Output the (X, Y) coordinate of the center of the cell containing the given text.  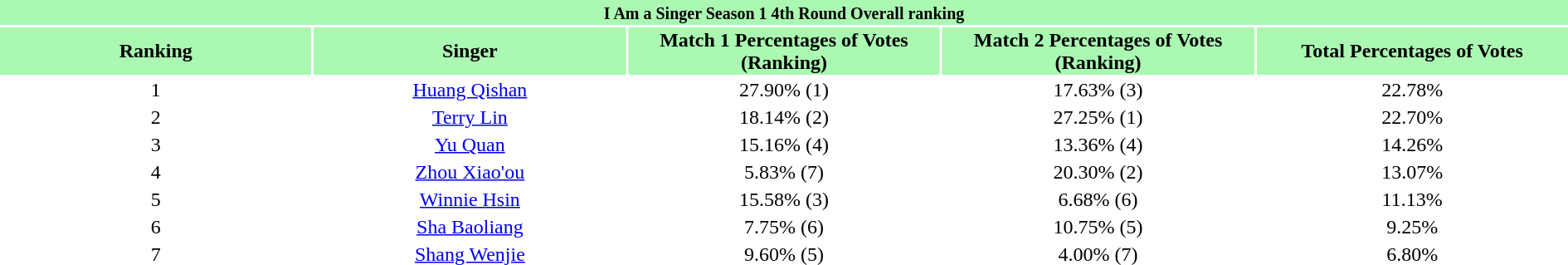
Sha Baoliang (470, 227)
17.63% (3) (1098, 90)
5.83% (7) (784, 172)
5 (156, 199)
3 (156, 145)
10.75% (5) (1098, 227)
6 (156, 227)
22.70% (1412, 117)
13.36% (4) (1098, 145)
7.75% (6) (784, 227)
Match 2 Percentages of Votes (Ranking) (1098, 52)
1 (156, 90)
Huang Qishan (470, 90)
27.25% (1) (1098, 117)
Singer (470, 52)
18.14% (2) (784, 117)
Yu Quan (470, 145)
Ranking (156, 52)
27.90% (1) (784, 90)
14.26% (1412, 145)
2 (156, 117)
6.68% (6) (1098, 199)
9.25% (1412, 227)
15.16% (4) (784, 145)
13.07% (1412, 172)
Terry Lin (470, 117)
20.30% (2) (1098, 172)
Zhou Xiao'ou (470, 172)
I Am a Singer Season 1 4th Round Overall ranking (784, 12)
11.13% (1412, 199)
22.78% (1412, 90)
4 (156, 172)
Winnie Hsin (470, 199)
Total Percentages of Votes (1412, 52)
Match 1 Percentages of Votes (Ranking) (784, 52)
15.58% (3) (784, 199)
